Scan for the cell matching the given text and deliver its (x, y) coordinate at center. 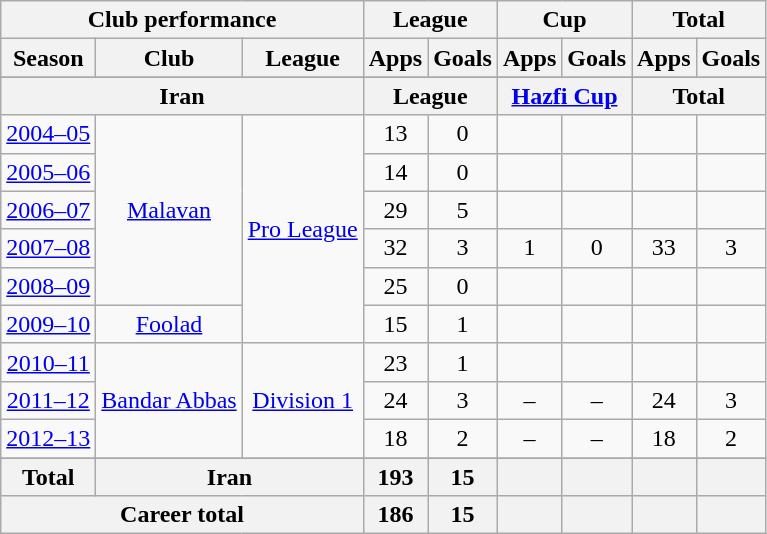
2008–09 (48, 286)
13 (395, 134)
29 (395, 210)
5 (463, 210)
23 (395, 362)
Season (48, 58)
2007–08 (48, 248)
2012–13 (48, 438)
Club (169, 58)
33 (664, 248)
Hazfi Cup (564, 96)
Career total (182, 515)
2009–10 (48, 324)
2004–05 (48, 134)
Club performance (182, 20)
25 (395, 286)
14 (395, 172)
186 (395, 515)
Malavan (169, 210)
32 (395, 248)
Bandar Abbas (169, 400)
Division 1 (302, 400)
2010–11 (48, 362)
2011–12 (48, 400)
Cup (564, 20)
2005–06 (48, 172)
Pro League (302, 229)
Foolad (169, 324)
2006–07 (48, 210)
193 (395, 477)
